Detect which cell encompasses the target text, then output its [X, Y] center coordinate. 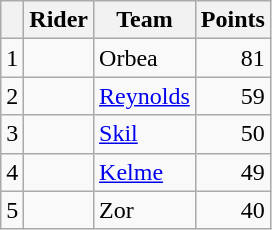
Zor [145, 210]
2 [12, 96]
4 [12, 172]
Points [232, 20]
Kelme [145, 172]
49 [232, 172]
Skil [145, 134]
3 [12, 134]
59 [232, 96]
Rider [59, 20]
1 [12, 58]
81 [232, 58]
Orbea [145, 58]
Reynolds [145, 96]
50 [232, 134]
Team [145, 20]
40 [232, 210]
5 [12, 210]
